Capture the cell that displays the provided text and extract its [X, Y] central coordinate. 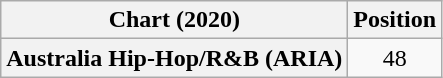
48 [395, 58]
Australia Hip-Hop/R&B (ARIA) [174, 58]
Chart (2020) [174, 20]
Position [395, 20]
